Return [x, y] of the center of cell containing provided text 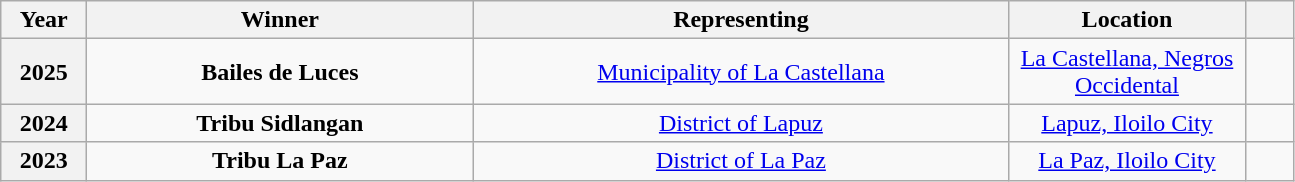
Municipality of La Castellana [741, 72]
La Paz, Iloilo City [1127, 161]
Location [1127, 20]
Tribu Sidlangan [280, 123]
Winner [280, 20]
2023 [44, 161]
District of La Paz [741, 161]
La Castellana, Negros Occidental [1127, 72]
Lapuz, Iloilo City [1127, 123]
District of Lapuz [741, 123]
Tribu La Paz [280, 161]
Bailes de Luces [280, 72]
Representing [741, 20]
2024 [44, 123]
2025 [44, 72]
Year [44, 20]
